Pinpoint the cell where the given text exists, returning its [X, Y] midpoint coordinate. 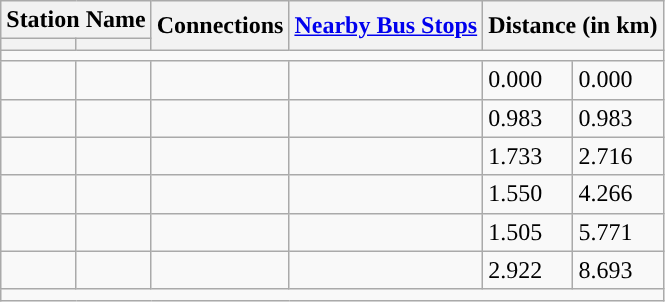
Nearby Bus Stops [386, 26]
Connections [220, 26]
5.771 [618, 232]
4.266 [618, 194]
1.733 [528, 156]
8.693 [618, 270]
Distance (in km) [573, 26]
Station Name [76, 20]
2.716 [618, 156]
1.505 [528, 232]
2.922 [528, 270]
1.550 [528, 194]
